From the cell containing the given text, extract its center point as [x, y] coordinate. 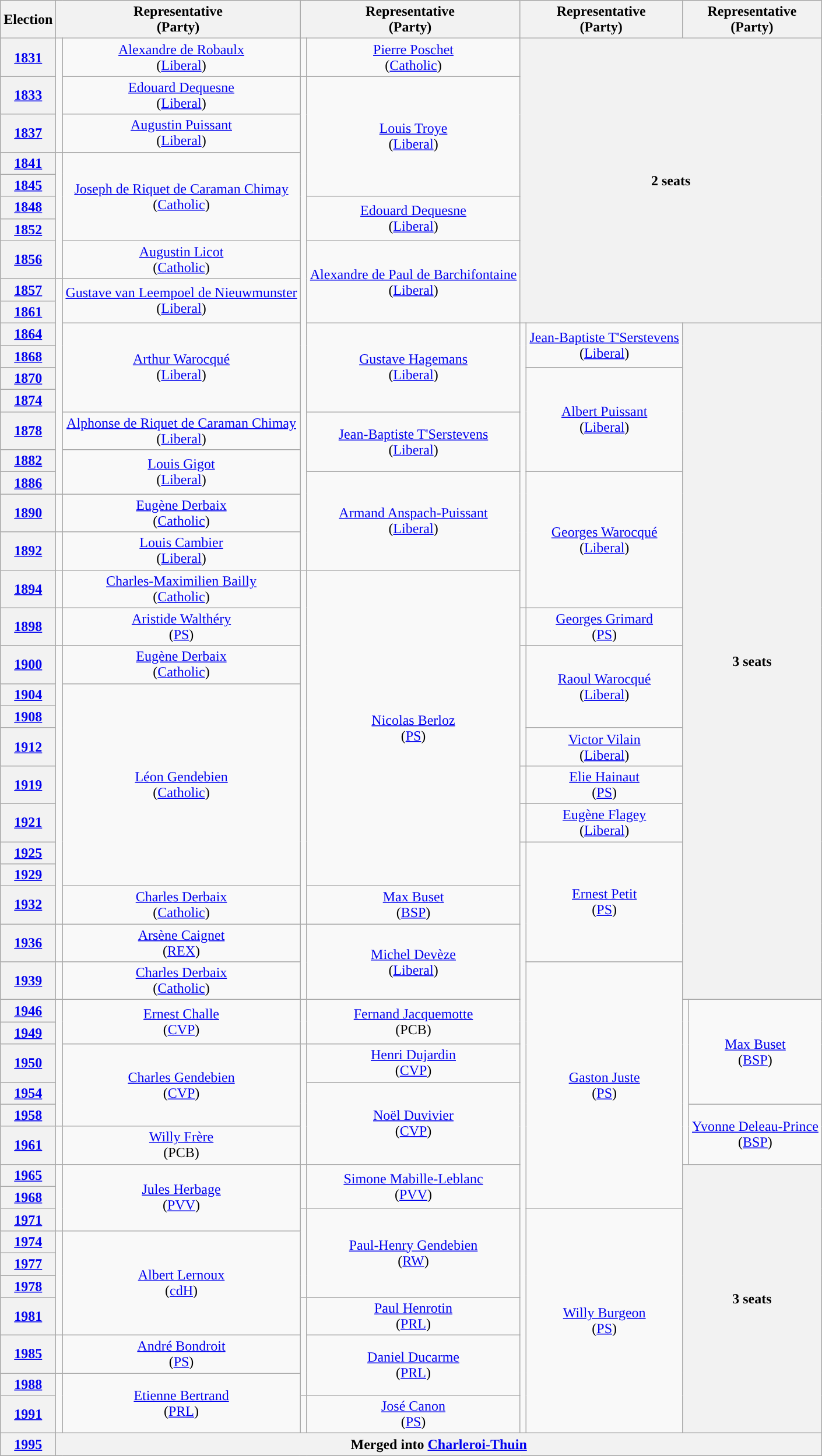
1961 [28, 1145]
Merged into Charleroi-Thuin [439, 1444]
Raoul Warocqué(Liberal) [605, 686]
1932 [28, 905]
1936 [28, 943]
1833 [28, 96]
Louis Troye(Liberal) [413, 136]
1892 [28, 551]
Gustave van Leempoel de Nieuwmunster(Liberal) [181, 301]
Nicolas Berloz(PS) [413, 728]
1977 [28, 1264]
1890 [28, 513]
1978 [28, 1286]
1845 [28, 185]
1919 [28, 784]
1985 [28, 1354]
Arsène Caignet(REX) [181, 943]
1886 [28, 483]
Augustin Licot(Catholic) [181, 260]
Léon Gendebien(Catholic) [181, 784]
1870 [28, 379]
Louis Cambier(Liberal) [181, 551]
Election [28, 20]
1852 [28, 230]
1925 [28, 852]
Simone Mabille-Leblanc(PVV) [413, 1186]
1882 [28, 461]
Georges Grimard(PS) [605, 627]
Louis Gigot(Liberal) [181, 472]
1904 [28, 694]
José Canon(PS) [413, 1415]
1958 [28, 1115]
1939 [28, 981]
1878 [28, 431]
1868 [28, 356]
Joseph de Riquet de Caraman Chimay(Catholic) [181, 196]
1912 [28, 747]
1894 [28, 588]
Pierre Poschet(Catholic) [413, 57]
Etienne Bertrand(PRL) [181, 1403]
Jules Herbage(PVV) [181, 1197]
1861 [28, 312]
Elie Hainaut(PS) [605, 784]
1831 [28, 57]
1946 [28, 1011]
Augustin Puissant(Liberal) [181, 133]
1841 [28, 163]
1974 [28, 1242]
Willy Burgeon(PS) [605, 1321]
1908 [28, 717]
1857 [28, 290]
Willy Frère(PCB) [181, 1145]
1971 [28, 1219]
1856 [28, 260]
Yvonne Deleau-Prince(BSP) [756, 1134]
Henri Dujardin(CVP) [413, 1063]
Ernest Challe(CVP) [181, 1022]
1950 [28, 1063]
1991 [28, 1415]
Charles Gendebien(CVP) [181, 1085]
Albert Puissant(Liberal) [605, 419]
Gustave Hagemans(Liberal) [413, 367]
André Bondroit(PS) [181, 1354]
Ernest Petit(PS) [605, 901]
Fernand Jacquemotte(PCB) [413, 1022]
Paul-Henry Gendebien(RW) [413, 1253]
1848 [28, 207]
Eugène Flagey(Liberal) [605, 823]
1954 [28, 1093]
2 seats [671, 181]
Gaston Juste(PS) [605, 1085]
1864 [28, 334]
1900 [28, 664]
Victor Vilain(Liberal) [605, 747]
Alexandre de Paul de Barchifontaine(Liberal) [413, 282]
Charles-Maximilien Bailly(Catholic) [181, 588]
Alexandre de Robaulx(Liberal) [181, 57]
1988 [28, 1384]
1837 [28, 133]
1949 [28, 1033]
1874 [28, 401]
Michel Devèze(Liberal) [413, 962]
1981 [28, 1317]
Noël Duvivier(CVP) [413, 1123]
1968 [28, 1197]
Paul Henrotin(PRL) [413, 1317]
1995 [28, 1444]
Georges Warocqué(Liberal) [605, 540]
Arthur Warocqué(Liberal) [181, 367]
Armand Anspach-Puissant(Liberal) [413, 521]
1898 [28, 627]
Aristide Walthéry(PS) [181, 627]
1929 [28, 875]
Alphonse de Riquet de Caraman Chimay(Liberal) [181, 431]
Daniel Ducarme(PRL) [413, 1366]
Albert Lernoux(cdH) [181, 1283]
1965 [28, 1175]
1921 [28, 823]
